Scan for the cell matching the given text and deliver its (X, Y) coordinate at center. 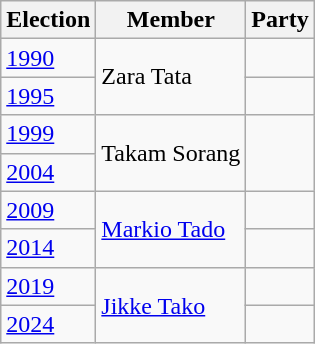
2019 (48, 286)
Zara Tata (171, 77)
2009 (48, 210)
1995 (48, 96)
Jikke Tako (171, 305)
Party (280, 20)
Election (48, 20)
1990 (48, 58)
1999 (48, 134)
2014 (48, 248)
Takam Sorang (171, 153)
Markio Tado (171, 229)
Member (171, 20)
2024 (48, 324)
2004 (48, 172)
